For the text-containing cell, return its midpoint in [x, y] coordinate format. 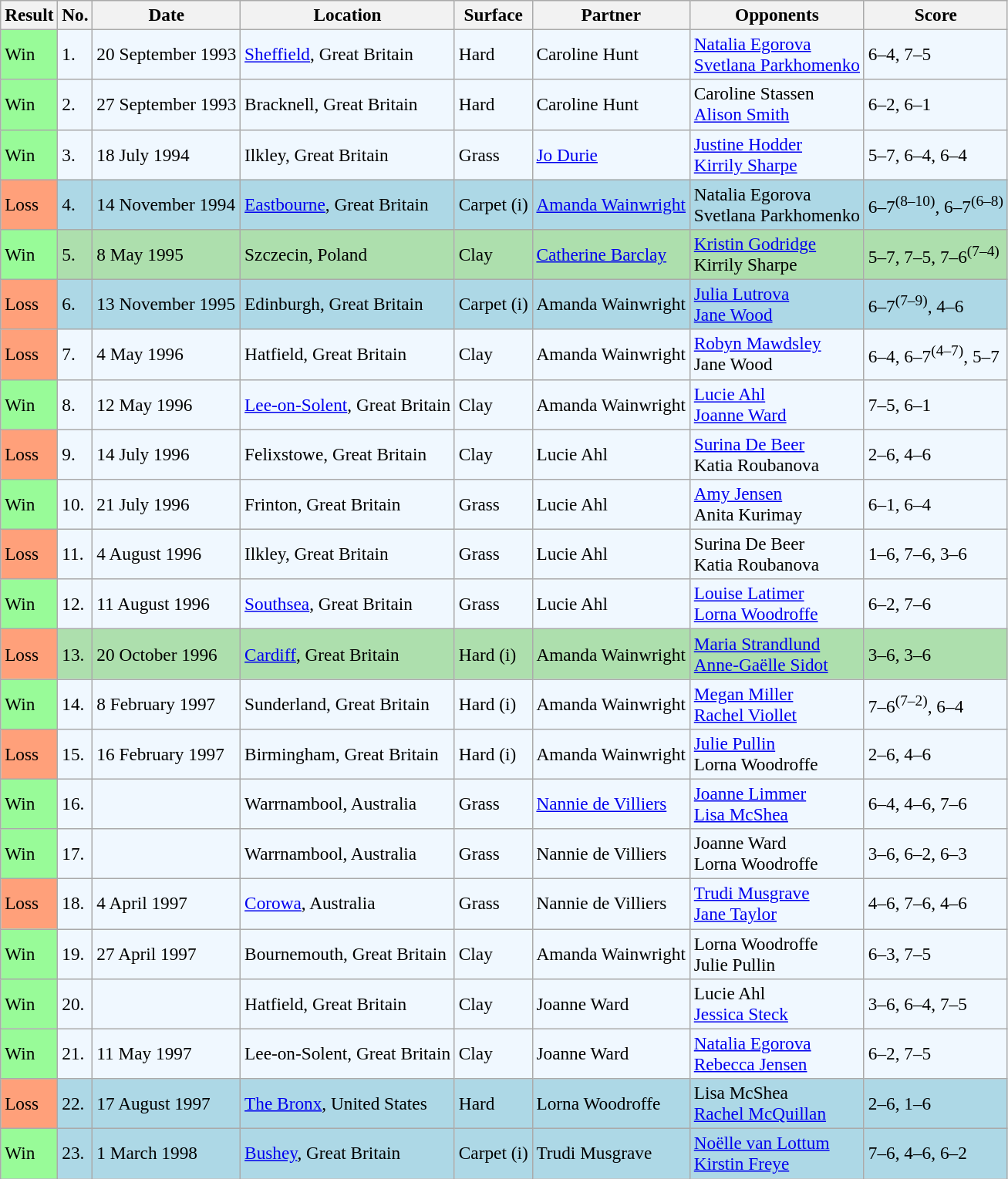
6–3, 7–5 [936, 953]
6–2, 7–6 [936, 605]
5–7, 6–4, 6–4 [936, 154]
Birmingham, Great Britain [348, 754]
3–6, 3–6 [936, 654]
2–6, 1–6 [936, 1103]
6–7(8–10), 6–7(6–8) [936, 204]
1 March 1998 [167, 1154]
Kristin Godridge Kirrily Sharpe [777, 254]
Sunderland, Great Britain [348, 703]
22. [76, 1103]
1–6, 7–6, 3–6 [936, 554]
27 April 1997 [167, 953]
Date [167, 15]
21 July 1996 [167, 504]
4–6, 7–6, 4–6 [936, 904]
8 February 1997 [167, 703]
Szczecin, Poland [348, 254]
Natalia Egorova Rebecca Jensen [777, 1053]
Sheffield, Great Britain [348, 54]
Jo Durie [611, 154]
Southsea, Great Britain [348, 605]
7–6, 4–6, 6–2 [936, 1154]
Cardiff, Great Britain [348, 654]
Frinton, Great Britain [348, 504]
3–6, 6–4, 7–5 [936, 1004]
12. [76, 605]
18. [76, 904]
Joanne Ward Lorna Woodroffe [777, 854]
27 September 1993 [167, 105]
6–4, 7–5 [936, 54]
Catherine Barclay [611, 254]
Felixstowe, Great Britain [348, 453]
13. [76, 654]
Bracknell, Great Britain [348, 105]
Bournemouth, Great Britain [348, 953]
14 July 1996 [167, 453]
5–7, 7–5, 7–6(7–4) [936, 254]
Robyn Mawdsley Jane Wood [777, 355]
16 February 1997 [167, 754]
20 September 1993 [167, 54]
4 August 1996 [167, 554]
The Bronx, United States [348, 1103]
11. [76, 554]
6. [76, 304]
7–5, 6–1 [936, 404]
11 May 1997 [167, 1053]
6–2, 7–5 [936, 1053]
10. [76, 504]
3. [76, 154]
2. [76, 105]
Maria Strandlund Anne-Gaëlle Sidot [777, 654]
7–6(7–2), 6–4 [936, 703]
Louise Latimer Lorna Woodroffe [777, 605]
4 April 1997 [167, 904]
20 October 1996 [167, 654]
Trudi Musgrave [611, 1154]
Justine Hodder Kirrily Sharpe [777, 154]
18 July 1994 [167, 154]
1. [76, 54]
Lucie Ahl Joanne Ward [777, 404]
Bushey, Great Britain [348, 1154]
Corowa, Australia [348, 904]
Noëlle van Lottum Kirstin Freye [777, 1154]
3–6, 6–2, 6–3 [936, 854]
6–4, 6–7(4–7), 5–7 [936, 355]
No. [76, 15]
Trudi Musgrave Jane Taylor [777, 904]
Lorna Woodroffe [611, 1103]
Julia Lutrova Jane Wood [777, 304]
Caroline Stassen Alison Smith [777, 105]
4. [76, 204]
6–1, 6–4 [936, 504]
Amy Jensen Anita Kurimay [777, 504]
11 August 1996 [167, 605]
16. [76, 803]
Megan Miller Rachel Viollet [777, 703]
17. [76, 854]
Edinburgh, Great Britain [348, 304]
Surface [494, 15]
17 August 1997 [167, 1103]
4 May 1996 [167, 355]
9. [76, 453]
8. [76, 404]
19. [76, 953]
Eastbourne, Great Britain [348, 204]
Julie Pullin Lorna Woodroffe [777, 754]
14 November 1994 [167, 204]
15. [76, 754]
Score [936, 15]
Lisa McShea Rachel McQuillan [777, 1103]
Result [29, 15]
8 May 1995 [167, 254]
14. [76, 703]
5. [76, 254]
6–2, 6–1 [936, 105]
7. [76, 355]
Partner [611, 15]
Joanne Limmer Lisa McShea [777, 803]
23. [76, 1154]
21. [76, 1053]
6–7(7–9), 4–6 [936, 304]
Lucie Ahl Jessica Steck [777, 1004]
Lorna Woodroffe Julie Pullin [777, 953]
6–4, 4–6, 7–6 [936, 803]
Location [348, 15]
13 November 1995 [167, 304]
12 May 1996 [167, 404]
Opponents [777, 15]
20. [76, 1004]
